Extract the (x, y) coordinate from the center of the cell holding the provided text.  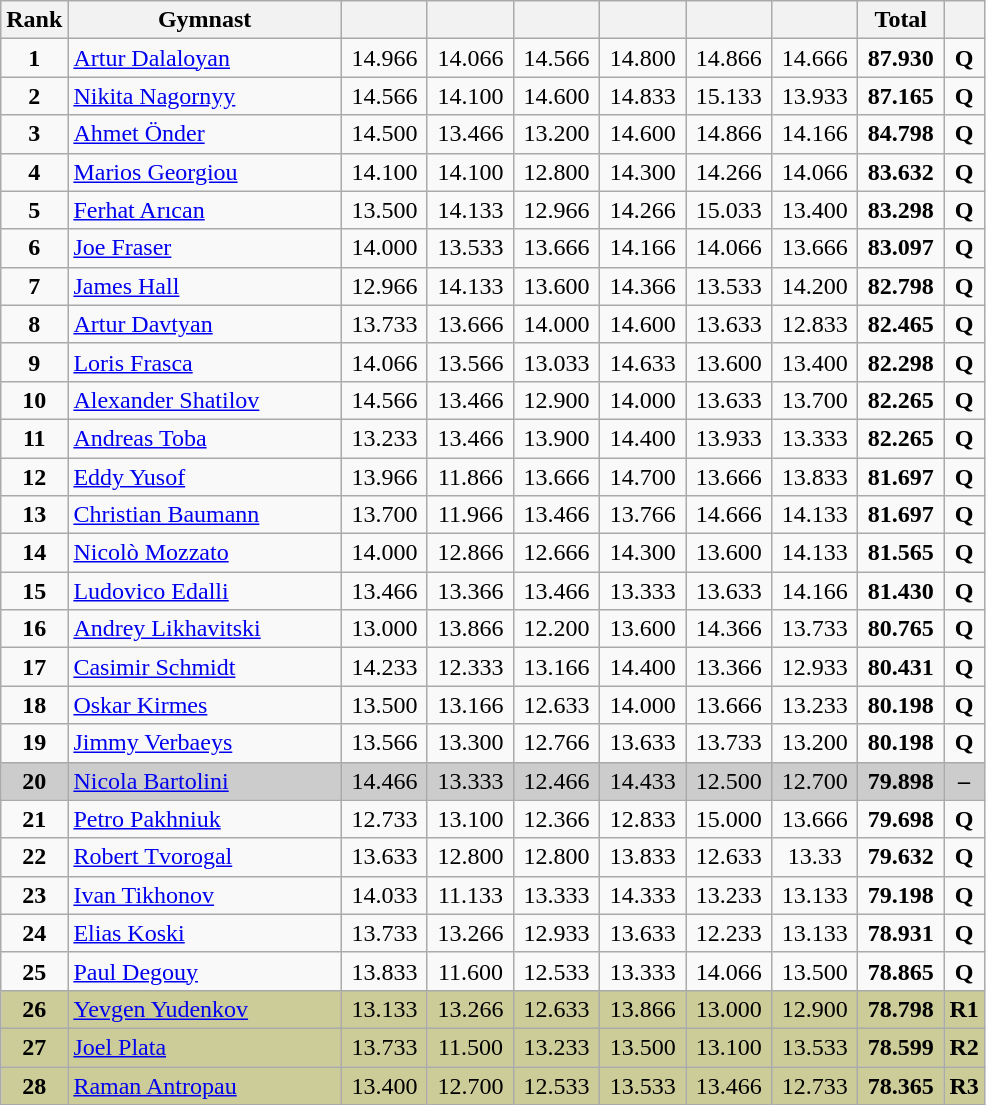
Andreas Toba (205, 438)
18 (34, 705)
12.866 (470, 553)
81.565 (901, 553)
15.133 (729, 96)
15.033 (729, 210)
7 (34, 286)
12.500 (729, 781)
Raman Antropau (205, 1085)
Casimir Schmidt (205, 667)
Alexander Shatilov (205, 400)
12.766 (557, 743)
14.333 (643, 895)
Total (901, 20)
79.632 (901, 857)
28 (34, 1085)
12.466 (557, 781)
15 (34, 591)
Nicolò Mozzato (205, 553)
Eddy Yusof (205, 477)
Yevgen Yudenkov (205, 1009)
78.599 (901, 1047)
Andrey Likhavitski (205, 629)
Rank (34, 20)
11.600 (470, 971)
83.632 (901, 172)
Jimmy Verbaeys (205, 743)
26 (34, 1009)
Joel Plata (205, 1047)
5 (34, 210)
83.097 (901, 248)
14.200 (815, 286)
1 (34, 58)
10 (34, 400)
87.930 (901, 58)
23 (34, 895)
14 (34, 553)
– (964, 781)
11.133 (470, 895)
79.698 (901, 819)
13.33 (815, 857)
4 (34, 172)
Paul Degouy (205, 971)
82.798 (901, 286)
78.931 (901, 933)
11.500 (470, 1047)
24 (34, 933)
9 (34, 362)
11.866 (470, 477)
19 (34, 743)
6 (34, 248)
14.033 (384, 895)
14.466 (384, 781)
Ferhat Arıcan (205, 210)
14.233 (384, 667)
R2 (964, 1047)
16 (34, 629)
12.366 (557, 819)
78.798 (901, 1009)
14.500 (384, 134)
13.766 (643, 515)
James Hall (205, 286)
Nikita Nagornyy (205, 96)
79.198 (901, 895)
79.898 (901, 781)
82.298 (901, 362)
Petro Pakhniuk (205, 819)
12 (34, 477)
78.865 (901, 971)
14.833 (643, 96)
13.900 (557, 438)
Nicola Bartolini (205, 781)
Marios Georgiou (205, 172)
Artur Davtyan (205, 324)
14.633 (643, 362)
11.966 (470, 515)
12.200 (557, 629)
12.333 (470, 667)
13.033 (557, 362)
25 (34, 971)
11 (34, 438)
Joe Fraser (205, 248)
8 (34, 324)
2 (34, 96)
27 (34, 1047)
83.298 (901, 210)
84.798 (901, 134)
14.800 (643, 58)
Ludovico Edalli (205, 591)
14.700 (643, 477)
82.465 (901, 324)
87.165 (901, 96)
21 (34, 819)
13.966 (384, 477)
R3 (964, 1085)
Ivan Tikhonov (205, 895)
80.431 (901, 667)
20 (34, 781)
Artur Dalaloyan (205, 58)
80.765 (901, 629)
15.000 (729, 819)
13.300 (470, 743)
22 (34, 857)
12.233 (729, 933)
Elias Koski (205, 933)
13 (34, 515)
81.430 (901, 591)
17 (34, 667)
78.365 (901, 1085)
14.966 (384, 58)
Gymnast (205, 20)
12.666 (557, 553)
R1 (964, 1009)
3 (34, 134)
Robert Tvorogal (205, 857)
Christian Baumann (205, 515)
14.433 (643, 781)
Loris Frasca (205, 362)
Oskar Kirmes (205, 705)
Ahmet Önder (205, 134)
